Return the [X, Y] coordinate for the center point of the cell that contains the specified text.  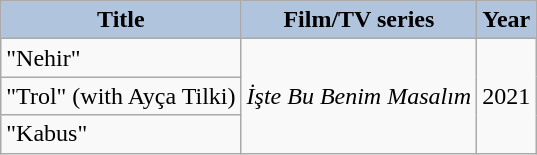
Year [506, 20]
Title [121, 20]
"Nehir" [121, 58]
İşte Bu Benim Masalım [359, 96]
Film/TV series [359, 20]
2021 [506, 96]
"Kabus" [121, 134]
"Trol" (with Ayça Tilki) [121, 96]
